Locate the cell with the specified text and output its [x, y] center coordinate. 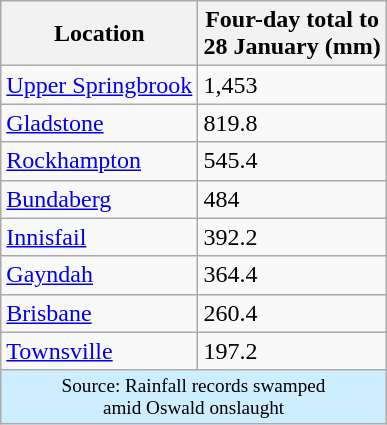
Townsville [100, 351]
Source: Rainfall records swampedamid Oswald onslaught [194, 397]
Innisfail [100, 237]
Gayndah [100, 275]
364.4 [292, 275]
Brisbane [100, 313]
260.4 [292, 313]
819.8 [292, 123]
545.4 [292, 161]
Upper Springbrook [100, 85]
392.2 [292, 237]
Rockhampton [100, 161]
Gladstone [100, 123]
197.2 [292, 351]
1,453 [292, 85]
Location [100, 34]
Four-day total to 28 January (mm) [292, 34]
Bundaberg [100, 199]
484 [292, 199]
